Identify which cell holds the provided text, then report its [x, y] central coordinate. 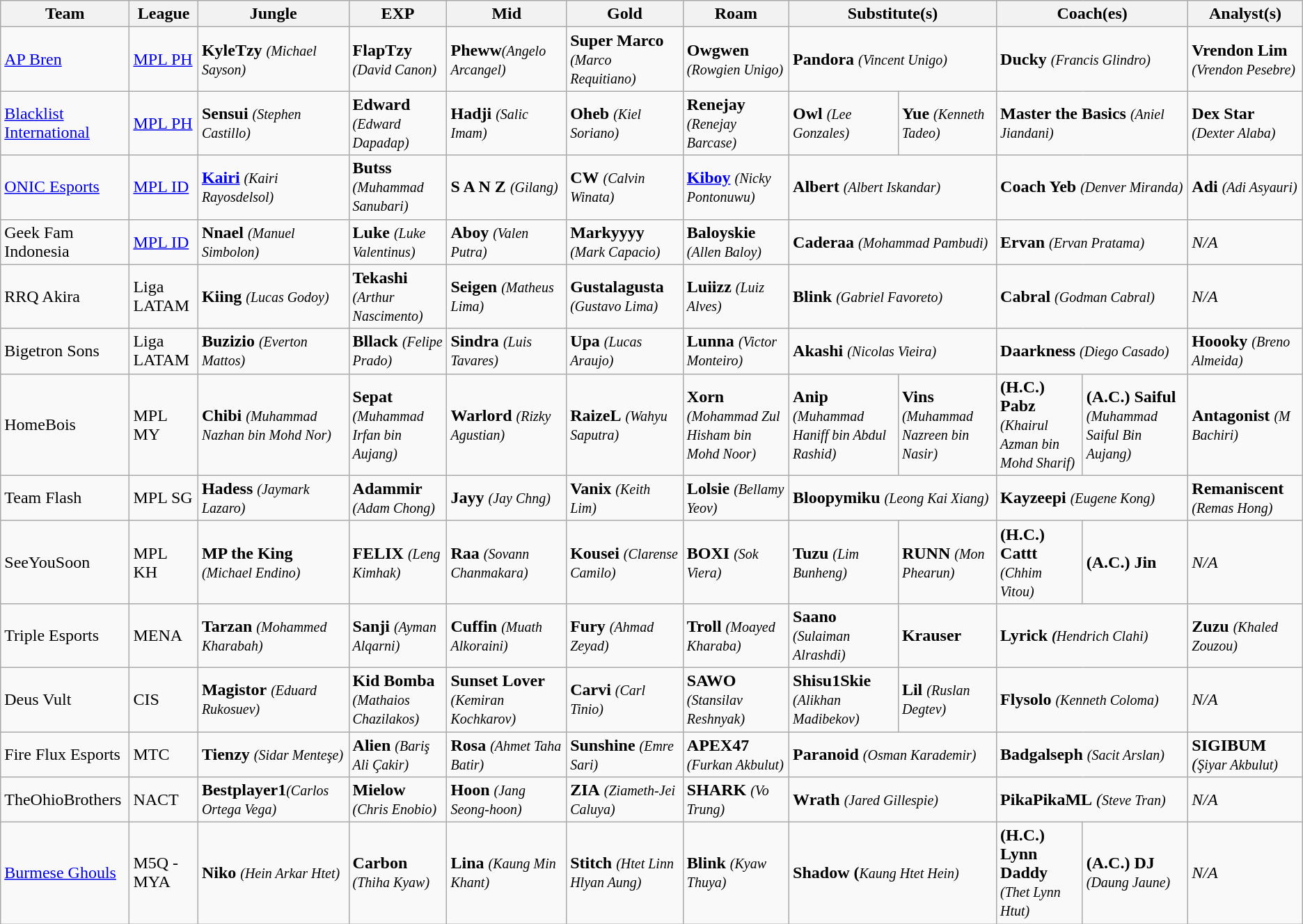
Hadess (Jaymark Lazaro) [273, 498]
Albert (Albert Iskandar) [893, 187]
Upa (Lucas Araujo) [625, 351]
Seigen (Matheus Lima) [507, 296]
Super Marco (Marco Requitiano) [625, 59]
Pandora (Vincent Unigo) [893, 59]
Xorn (Mohammad Zul Hisham bin Mohd Noor) [736, 424]
Owgwen (Rowgien Unigo) [736, 59]
Hoon (Jang Seong-hoon) [507, 800]
Edward (Edward Dapadap) [398, 123]
RaizeL (Wahyu Saputra) [625, 424]
Owl (Lee Gonzales) [844, 123]
MENA [164, 635]
FlapTzy (David Canon) [398, 59]
BOXI (Sok Viera) [736, 562]
League [164, 14]
Raa (Sovann Chanmakara) [507, 562]
Zuzu (Khaled Zouzou) [1245, 635]
Lyrick (Hendrich Clahi) [1093, 635]
(H.C.) Cattt (Chhim Vitou) [1040, 562]
MPL KH [164, 562]
Carvi (Carl Tinio) [625, 699]
Gold [625, 14]
PikaPikaML (Steve Tran) [1093, 800]
Tuzu (Lim Bunheng) [844, 562]
Blink (Gabriel Favoreto) [893, 296]
Niko (Hein Arkar Htet) [273, 873]
Nnael (Manuel Simbolon) [273, 242]
RUNN (Mon Phearun) [947, 562]
Coach Yeb (Denver Miranda) [1093, 187]
Magistor (Eduard Rukosuev) [273, 699]
Dex Star (Dexter Alaba) [1245, 123]
Triple Esports [65, 635]
Fury (Ahmad Zeyad) [625, 635]
ZIA (Ziameth-Jei Caluya) [625, 800]
Bigetron Sons [65, 351]
Vanix (Keith Lim) [625, 498]
Luiizz (Luiz Alves) [736, 296]
MPL MY [164, 424]
Blacklist International [65, 123]
Shadow (Kaung Htet Hein) [893, 873]
Paranoid (Osman Karademir) [893, 754]
Caderaa (Mohammad Pambudi) [893, 242]
Ervan (Ervan Pratama) [1093, 242]
Tekashi (Arthur Nascimento) [398, 296]
Yue (Kenneth Tadeo) [947, 123]
Stitch (Htet Linn Hlyan Aung) [625, 873]
Lil (Ruslan Degtev) [947, 699]
Analyst(s) [1245, 14]
S A N Z (Gilang) [507, 187]
Ducky (Francis Glindro) [1093, 59]
Butss (Muhammad Sanubari) [398, 187]
Adammir (Adam Chong) [398, 498]
(A.C.) Saiful (Muhammad Saiful Bin Aujang) [1135, 424]
M5Q - MYA [164, 873]
HomeBois [65, 424]
MTC [164, 754]
Vins (Muhammad Nazreen bin Nasir) [947, 424]
Baloyskie (Allen Baloy) [736, 242]
Chibi (Muhammad Nazhan bin Mohd Nor) [273, 424]
Gustalagusta (Gustavo Lima) [625, 296]
Cabral (Godman Cabral) [1093, 296]
Saano (Sulaiman Alrashdi) [844, 635]
Substitute(s) [893, 14]
Shisu1Skie (Alikhan Madibekov) [844, 699]
Fire Flux Esports [65, 754]
Tarzan (Mohammed Kharabah) [273, 635]
(H.C.) Pabz (Khairul Azman bin Mohd Sharif) [1040, 424]
APEX47 (Furkan Akbulut) [736, 754]
MP the King (Michael Endino) [273, 562]
Kid Bomba (Mathaios Chazilakos) [398, 699]
Remaniscent (Remas Hong) [1245, 498]
Badgalseph (Sacit Arslan) [1093, 754]
Daarkness (Diego Casado) [1093, 351]
Deus Vult [65, 699]
(H.C.) Lynn Daddy (Thet Lynn Htut) [1040, 873]
Vrendon Lim (Vrendon Pesebre) [1245, 59]
Kairi (Kairi Rayosdelsol) [273, 187]
(A.C.) DJ (Daung Jaune) [1135, 873]
Carbon (Thiha Kyaw) [398, 873]
Antagonist (M Bachiri) [1245, 424]
Lolsie (Bellamy Yeov) [736, 498]
Warlord (Rizky Agustian) [507, 424]
Kiboy (Nicky Pontonuwu) [736, 187]
Blink (Kyaw Thuya) [736, 873]
Anip (Muhammad Haniff bin Abdul Rashid) [844, 424]
Jayy (Jay Chng) [507, 498]
Markyyyy (Mark Capacio) [625, 242]
Sunset Lover (Kemiran Kochkarov) [507, 699]
CW (Calvin Winata) [625, 187]
Troll (Moayed Kharaba) [736, 635]
SAWO (Stansilav Reshnyak) [736, 699]
SeeYouSoon [65, 562]
Kiing (Lucas Godoy) [273, 296]
Geek Fam Indonesia [65, 242]
Bllack (Felipe Prado) [398, 351]
TheOhioBrothers [65, 800]
Sensui (Stephen Castillo) [273, 123]
RRQ Akira [65, 296]
Akashi (Nicolas Vieira) [893, 351]
Pheww(Angelo Arcangel) [507, 59]
Sepat (Muhammad Irfan bin Aujang) [398, 424]
Renejay (Renejay Barcase) [736, 123]
Roam [736, 14]
Kayzeepi (Eugene Kong) [1093, 498]
Wrath (Jared Gillespie) [893, 800]
KyleTzy (Michael Sayson) [273, 59]
Coach(es) [1093, 14]
Krauser [947, 635]
Master the Basics (Aniel Jiandani) [1093, 123]
Lina (Kaung Min Khant) [507, 873]
Burmese Ghouls [65, 873]
SIGIBUM (Şiyar Akbulut) [1245, 754]
Buzizio (Everton Mattos) [273, 351]
CIS [164, 699]
Oheb (Kiel Soriano) [625, 123]
Luke (Luke Valentinus) [398, 242]
MPL SG [164, 498]
Hoooky (Breno Almeida) [1245, 351]
Tienzy (Sidar Menteşe) [273, 754]
Alien (Bariş Ali Çakir) [398, 754]
Sanji (Ayman Alqarni) [398, 635]
Lunna (Victor Monteiro) [736, 351]
Bloopymiku (Leong Kai Xiang) [893, 498]
Mielow (Chris Enobio) [398, 800]
Cuffin (Muath Alkoraini) [507, 635]
Rosa (Ahmet Taha Batir) [507, 754]
Adi (Adi Asyauri) [1245, 187]
Hadji (Salic Imam) [507, 123]
AP Bren [65, 59]
Sunshine (Emre Sari) [625, 754]
Kousei (Clarense Camilo) [625, 562]
FELIX (Leng Kimhak) [398, 562]
Team Flash [65, 498]
Flysolo (Kenneth Coloma) [1093, 699]
Aboy (Valen Putra) [507, 242]
Team [65, 14]
Jungle [273, 14]
(A.C.) Jin [1135, 562]
EXP [398, 14]
NACT [164, 800]
Bestplayer1(Carlos Ortega Vega) [273, 800]
ONIC Esports [65, 187]
Sindra (Luis Tavares) [507, 351]
Mid [507, 14]
SHARK (Vo Trung) [736, 800]
